Capture the cell that displays the provided text and extract its (X, Y) central coordinate. 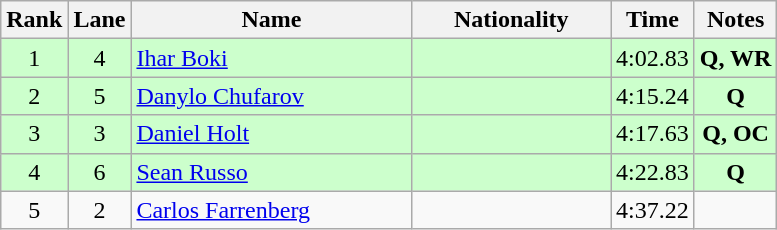
4:02.83 (653, 58)
4:15.24 (653, 96)
4:22.83 (653, 172)
Ihar Boki (272, 58)
Q, OC (736, 134)
4:37.22 (653, 210)
Danylo Chufarov (272, 96)
4:17.63 (653, 134)
Rank (34, 20)
Nationality (512, 20)
Daniel Holt (272, 134)
Q, WR (736, 58)
1 (34, 58)
Notes (736, 20)
Time (653, 20)
Carlos Farrenberg (272, 210)
Sean Russo (272, 172)
Lane (100, 20)
6 (100, 172)
Name (272, 20)
